Output the [X, Y] coordinate of the center of the cell containing the given text.  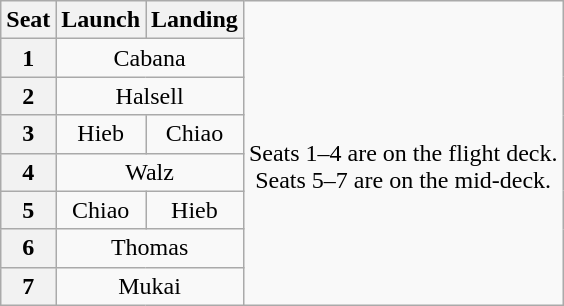
Mukai [150, 286]
6 [28, 248]
2 [28, 96]
Seats 1–4 are on the flight deck.Seats 5–7 are on the mid-deck. [403, 153]
Walz [150, 172]
4 [28, 172]
Thomas [150, 248]
5 [28, 210]
Landing [195, 20]
3 [28, 134]
7 [28, 286]
Cabana [150, 58]
Seat [28, 20]
1 [28, 58]
Launch [101, 20]
Halsell [150, 96]
